Find where the given text appears and provide that cell's center as (X, Y) coordinate. 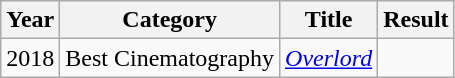
Category (170, 20)
Overlord (329, 58)
Title (329, 20)
2018 (30, 58)
Result (416, 20)
Best Cinematography (170, 58)
Year (30, 20)
